Return the (X, Y) coordinate for the center point of the cell that contains the specified text.  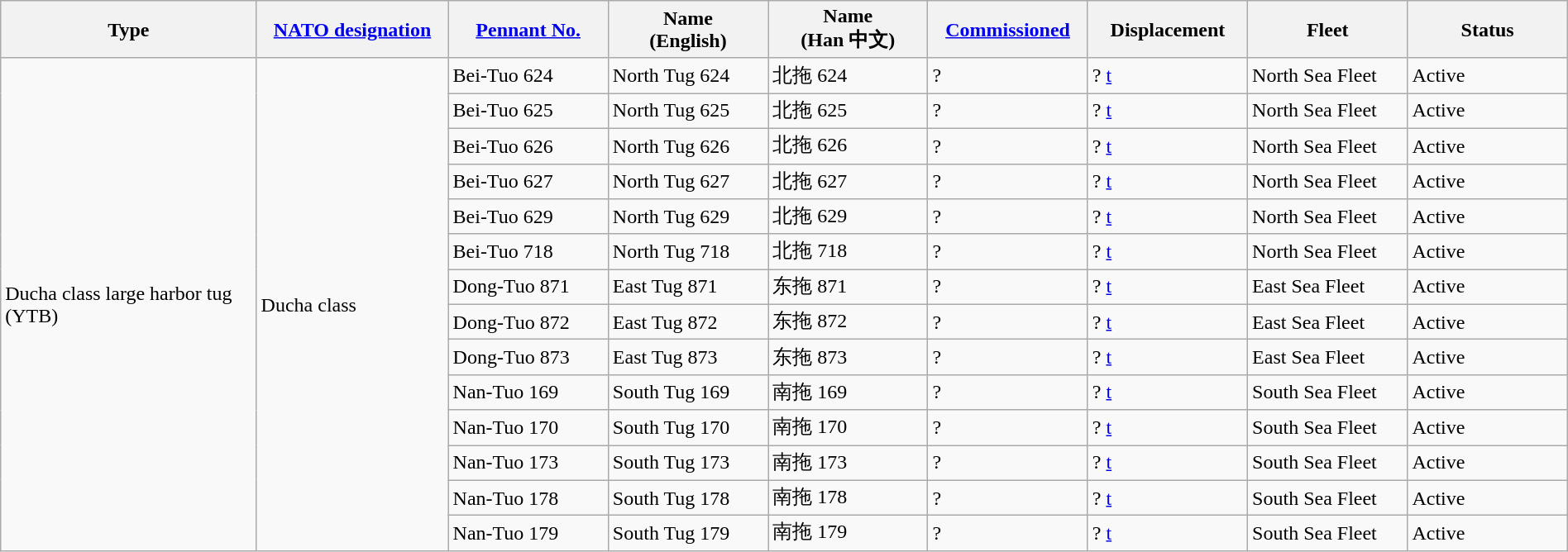
North Tug 629 (688, 217)
Nan-Tuo 179 (528, 534)
Pennant No. (528, 30)
East Tug 872 (688, 322)
Name(English) (688, 30)
南拖 169 (849, 392)
Bei-Tuo 718 (528, 251)
East Tug 871 (688, 288)
Fleet (1328, 30)
North Tug 625 (688, 111)
North Tug 718 (688, 251)
South Tug 170 (688, 428)
东拖 872 (849, 322)
Nan-Tuo 169 (528, 392)
North Tug 624 (688, 76)
北拖 627 (849, 182)
Status (1487, 30)
东拖 873 (849, 357)
South Tug 169 (688, 392)
Displacement (1168, 30)
East Tug 873 (688, 357)
NATO designation (352, 30)
South Tug 178 (688, 497)
Bei-Tuo 627 (528, 182)
北拖 626 (849, 145)
Nan-Tuo 178 (528, 497)
Name(Han 中文) (849, 30)
Dong-Tuo 871 (528, 288)
Type (129, 30)
南拖 173 (849, 463)
Dong-Tuo 872 (528, 322)
Ducha class (352, 304)
Bei-Tuo 624 (528, 76)
北拖 629 (849, 217)
Bei-Tuo 629 (528, 217)
Dong-Tuo 873 (528, 357)
南拖 179 (849, 534)
北拖 625 (849, 111)
South Tug 173 (688, 463)
Commissioned (1007, 30)
Bei-Tuo 625 (528, 111)
北拖 624 (849, 76)
South Tug 179 (688, 534)
东拖 871 (849, 288)
Bei-Tuo 626 (528, 145)
Nan-Tuo 170 (528, 428)
Ducha class large harbor tug (YTB) (129, 304)
南拖 178 (849, 497)
Nan-Tuo 173 (528, 463)
北拖 718 (849, 251)
North Tug 627 (688, 182)
南拖 170 (849, 428)
North Tug 626 (688, 145)
